Capture the cell that displays the provided text and extract its (x, y) central coordinate. 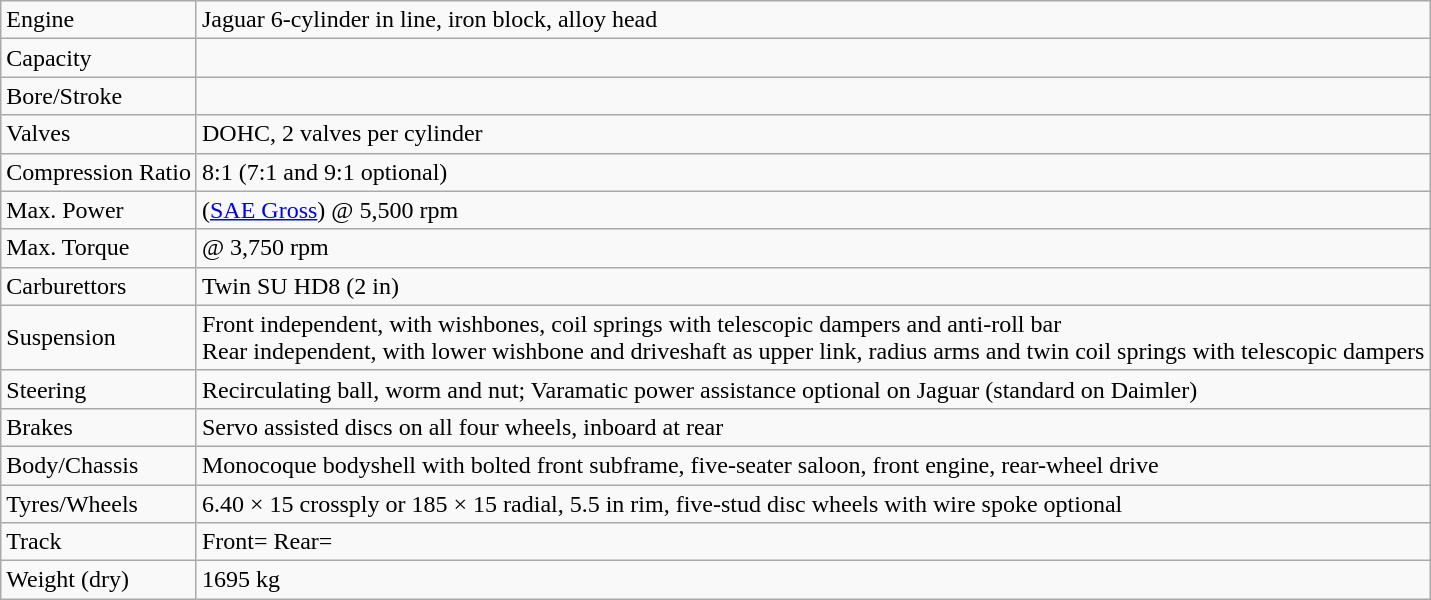
Valves (99, 134)
8:1 (7:1 and 9:1 optional) (812, 172)
Front= Rear= (812, 542)
Max. Power (99, 210)
Weight (dry) (99, 580)
Tyres/Wheels (99, 503)
1695 kg (812, 580)
Body/Chassis (99, 465)
Servo assisted discs on all four wheels, inboard at rear (812, 427)
6.40 × 15 crossply or 185 × 15 radial, 5.5 in rim, five-stud disc wheels with wire spoke optional (812, 503)
Twin SU HD8 (2 in) (812, 286)
Steering (99, 389)
Jaguar 6-cylinder in line, iron block, alloy head (812, 20)
Suspension (99, 338)
Brakes (99, 427)
@ 3,750 rpm (812, 248)
Recirculating ball, worm and nut; Varamatic power assistance optional on Jaguar (standard on Daimler) (812, 389)
Max. Torque (99, 248)
DOHC, 2 valves per cylinder (812, 134)
(SAE Gross) @ 5,500 rpm (812, 210)
Capacity (99, 58)
Compression Ratio (99, 172)
Carburettors (99, 286)
Engine (99, 20)
Monocoque bodyshell with bolted front subframe, five-seater saloon, front engine, rear-wheel drive (812, 465)
Track (99, 542)
Bore/Stroke (99, 96)
